Return the [X, Y] coordinate for the center point of the cell that contains the specified text.  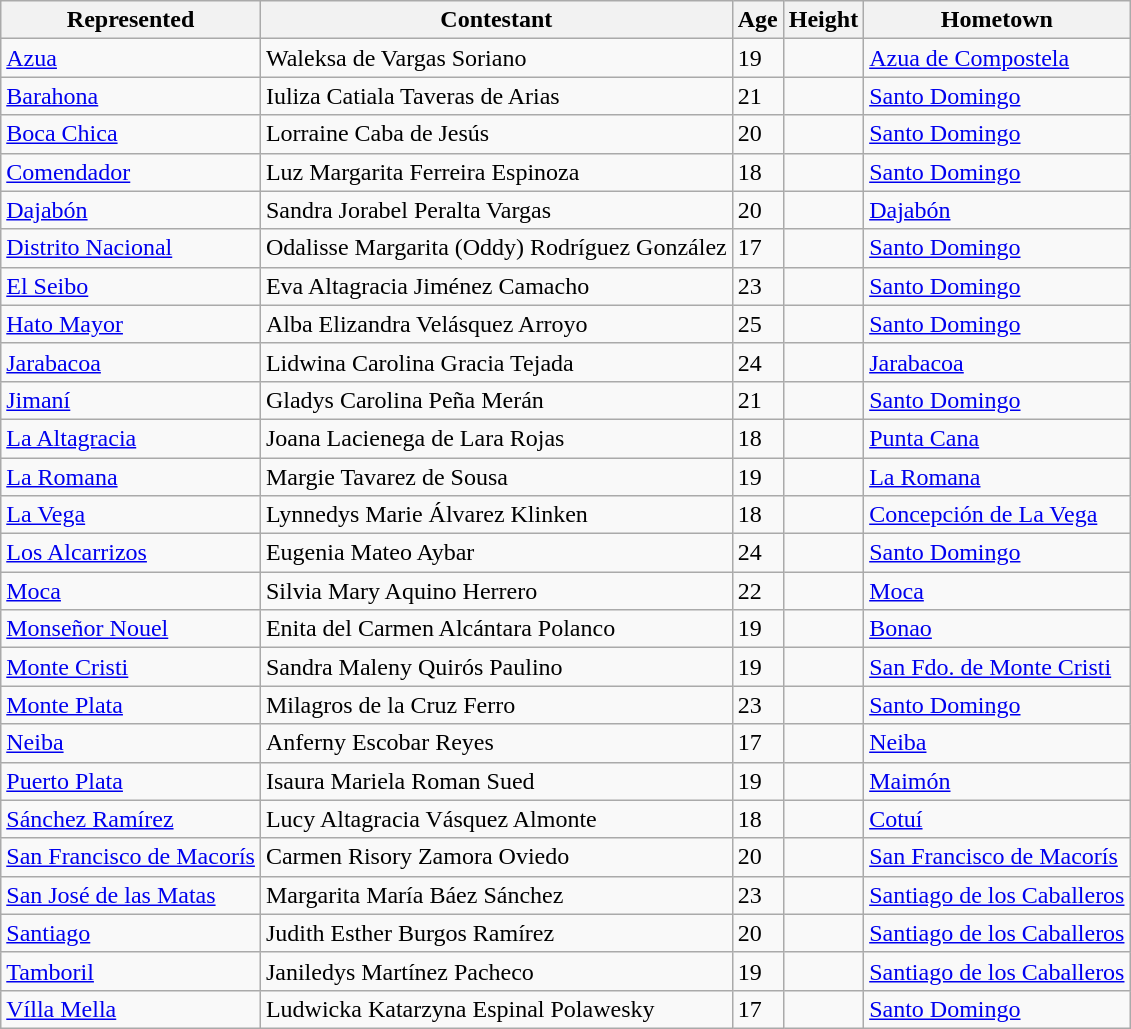
Margarita María Báez Sánchez [496, 895]
Hato Mayor [131, 324]
Monseñor Nouel [131, 629]
San Fdo. de Monte Cristi [997, 667]
Isaura Mariela Roman Sued [496, 781]
Maimón [997, 781]
Age [758, 20]
Joana Lacienega de Lara Rojas [496, 438]
Lynnedys Marie Álvarez Klinken [496, 515]
Monte Plata [131, 705]
Monte Cristi [131, 667]
Ludwicka Katarzyna Espinal Polawesky [496, 1009]
Judith Esther Burgos Ramírez [496, 933]
Cotuí [997, 819]
Milagros de la Cruz Ferro [496, 705]
Height [823, 20]
La Vega [131, 515]
Lorraine Caba de Jesús [496, 134]
Boca Chica [131, 134]
Puerto Plata [131, 781]
Los Alcarrizos [131, 553]
Concepción de La Vega [997, 515]
Eugenia Mateo Aybar [496, 553]
Enita del Carmen Alcántara Polanco [496, 629]
Lucy Altagracia Vásquez Almonte [496, 819]
Sandra Jorabel Peralta Vargas [496, 210]
Waleksa de Vargas Soriano [496, 58]
Represented [131, 20]
Anferny Escobar Reyes [496, 743]
La Altagracia [131, 438]
Sánchez Ramírez [131, 819]
Punta Cana [997, 438]
Lidwina Carolina Gracia Tejada [496, 362]
Azua [131, 58]
Eva Altagracia Jiménez Camacho [496, 286]
25 [758, 324]
Tamboril [131, 971]
Contestant [496, 20]
Luz Margarita Ferreira Espinoza [496, 172]
Azua de Compostela [997, 58]
Bonao [997, 629]
Margie Tavarez de Sousa [496, 477]
Iuliza Catiala Taveras de Arias [496, 96]
Janiledys Martínez Pacheco [496, 971]
Jimaní [131, 400]
Silvia Mary Aquino Herrero [496, 591]
Santiago [131, 933]
Vílla Mella [131, 1009]
Sandra Maleny Quirós Paulino [496, 667]
Distrito Nacional [131, 248]
Gladys Carolina Peña Merán [496, 400]
22 [758, 591]
Carmen Risory Zamora Oviedo [496, 857]
Comendador [131, 172]
Barahona [131, 96]
Alba Elizandra Velásquez Arroyo [496, 324]
San José de las Matas [131, 895]
El Seibo [131, 286]
Odalisse Margarita (Oddy) Rodríguez González [496, 248]
Hometown [997, 20]
